Find where the given text appears and provide that cell's center as [X, Y] coordinate. 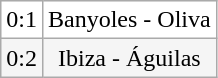
Banyoles - Oliva [129, 20]
0:2 [22, 58]
Ibiza - Águilas [129, 58]
0:1 [22, 20]
